Extract the (X, Y) coordinate from the center of the cell holding the provided text.  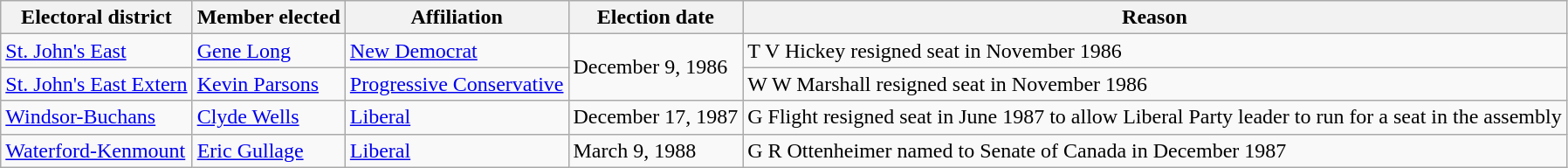
W W Marshall resigned seat in November 1986 (1155, 84)
Affiliation (457, 17)
G R Ottenheimer named to Senate of Canada in December 1987 (1155, 150)
St. John's East Extern (96, 84)
Progressive Conservative (457, 84)
G Flight resigned seat in June 1987 to allow Liberal Party leader to run for a seat in the assembly (1155, 117)
New Democrat (457, 51)
Clyde Wells (269, 117)
March 9, 1988 (656, 150)
Reason (1155, 17)
St. John's East (96, 51)
Windsor-Buchans (96, 117)
Gene Long (269, 51)
Election date (656, 17)
Kevin Parsons (269, 84)
December 9, 1986 (656, 67)
Member elected (269, 17)
T V Hickey resigned seat in November 1986 (1155, 51)
Waterford-Kenmount (96, 150)
Eric Gullage (269, 150)
December 17, 1987 (656, 117)
Electoral district (96, 17)
